Scan for the cell matching the given text and deliver its (X, Y) coordinate at center. 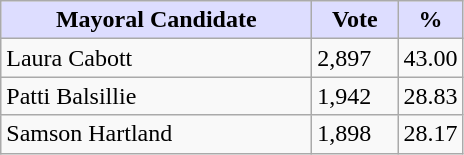
28.83 (430, 96)
1,942 (355, 96)
Mayoral Candidate (156, 20)
28.17 (430, 134)
43.00 (430, 58)
Patti Balsillie (156, 96)
Samson Hartland (156, 134)
Vote (355, 20)
1,898 (355, 134)
Laura Cabott (156, 58)
2,897 (355, 58)
% (430, 20)
